For the text-containing cell, return its midpoint in (x, y) coordinate format. 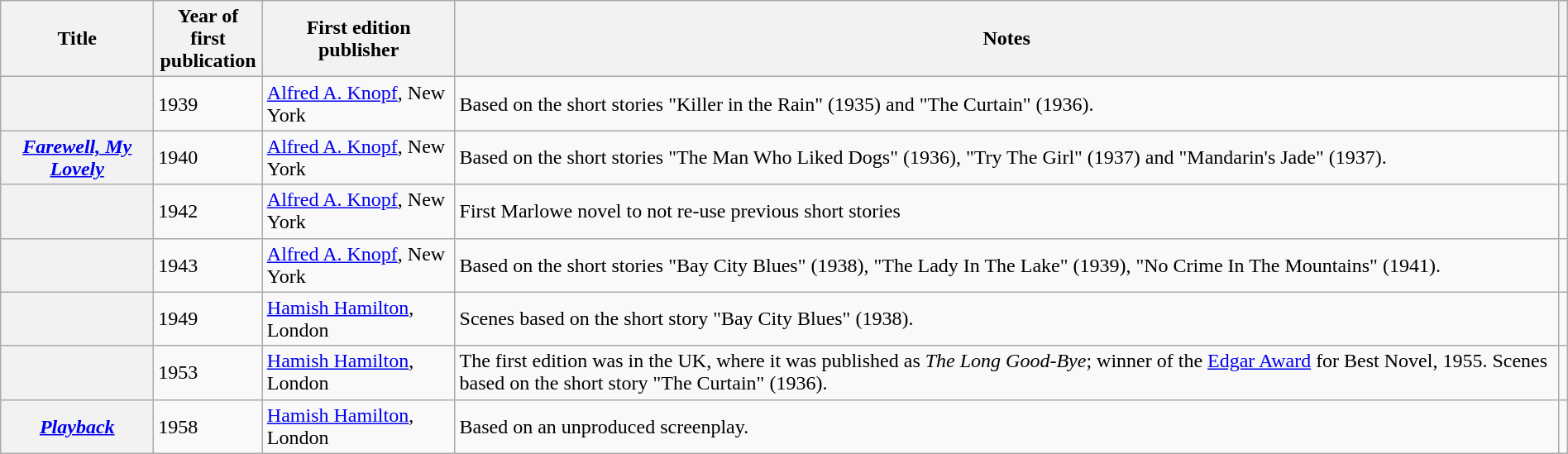
Farewell, My Lovely (78, 157)
Based on the short stories "Bay City Blues" (1938), "The Lady In The Lake" (1939), "No Crime In The Mountains" (1941). (1006, 265)
Based on the short stories "The Man Who Liked Dogs" (1936), "Try The Girl" (1937) and "Mandarin's Jade" (1937). (1006, 157)
1939 (208, 104)
First edition publisher (359, 39)
Year of firstpublication (208, 39)
Scenes based on the short story "Bay City Blues" (1938). (1006, 319)
1953 (208, 372)
1943 (208, 265)
Based on an unproduced screenplay. (1006, 427)
Based on the short stories "Killer in the Rain" (1935) and "The Curtain" (1936). (1006, 104)
1958 (208, 427)
Notes (1006, 39)
1942 (208, 212)
1940 (208, 157)
Title (78, 39)
First Marlowe novel to not re-use previous short stories (1006, 212)
1949 (208, 319)
Playback (78, 427)
